For the text-containing cell, return its midpoint in [X, Y] coordinate format. 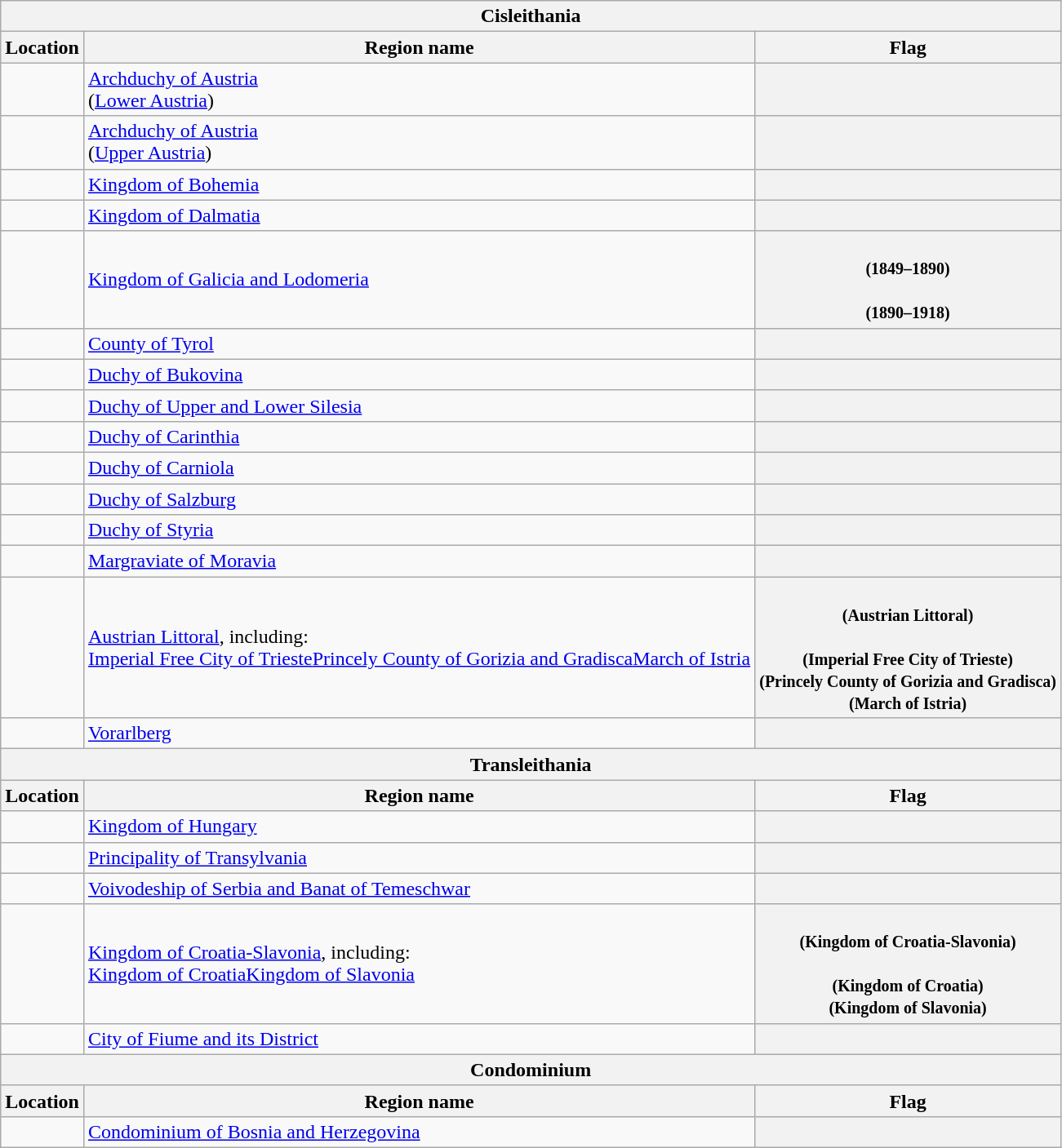
Duchy of Salzburg [419, 499]
Condominium of Bosnia and Herzegovina [419, 1132]
Vorarlberg [419, 734]
Cisleithania [531, 16]
City of Fiume and its District [419, 1039]
Duchy of Carinthia [419, 437]
Condominium [531, 1070]
Duchy of Carniola [419, 468]
Archduchy of Austria (Lower Austria) [419, 90]
Kingdom of Croatia-Slavonia, including:Kingdom of CroatiaKingdom of Slavonia [419, 964]
County of Tyrol [419, 344]
Kingdom of Bohemia [419, 184]
Kingdom of Galicia and Lodomeria [419, 279]
Margraviate of Moravia [419, 561]
Principality of Transylvania [419, 858]
Kingdom of Dalmatia [419, 215]
Kingdom of Hungary [419, 827]
Duchy of Bukovina [419, 375]
Transleithania [531, 765]
Austrian Littoral, including:Imperial Free City of TriestePrincely County of Gorizia and GradiscaMarch of Istria [419, 648]
(Austrian Littoral)(Imperial Free City of Trieste)(Princely County of Gorizia and Gradisca)(March of Istria) [908, 648]
Archduchy of Austria (Upper Austria) [419, 142]
Voivodeship of Serbia and Banat of Temeschwar [419, 889]
Duchy of Styria [419, 530]
(Kingdom of Croatia-Slavonia)(Kingdom of Croatia)(Kingdom of Slavonia) [908, 964]
Duchy of Upper and Lower Silesia [419, 406]
(1849–1890)(1890–1918) [908, 279]
